From the cell containing the given text, extract its center point as [X, Y] coordinate. 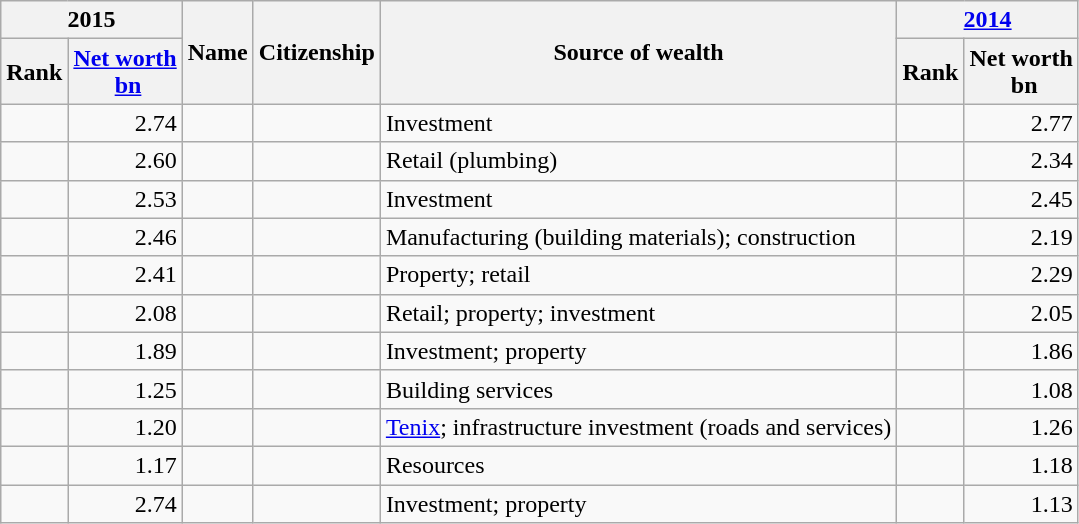
Property; retail [638, 275]
1.89 [125, 351]
1.86 [1021, 351]
2014 [988, 20]
1.08 [1021, 389]
2.46 [125, 237]
Source of wealth [638, 52]
2.19 [1021, 237]
2015 [92, 20]
Manufacturing (building materials); construction [638, 237]
2.53 [125, 199]
2.08 [125, 313]
2.29 [1021, 275]
1.18 [1021, 465]
1.17 [125, 465]
1.20 [125, 427]
Building services [638, 389]
Resources [638, 465]
Tenix; infrastructure investment (roads and services) [638, 427]
Citizenship [316, 52]
2.41 [125, 275]
2.45 [1021, 199]
2.34 [1021, 161]
Retail (plumbing) [638, 161]
1.25 [125, 389]
1.13 [1021, 503]
2.60 [125, 161]
2.77 [1021, 123]
1.26 [1021, 427]
Name [218, 52]
Retail; property; investment [638, 313]
2.05 [1021, 313]
